Pinpoint the cell where the given text exists, returning its (X, Y) midpoint coordinate. 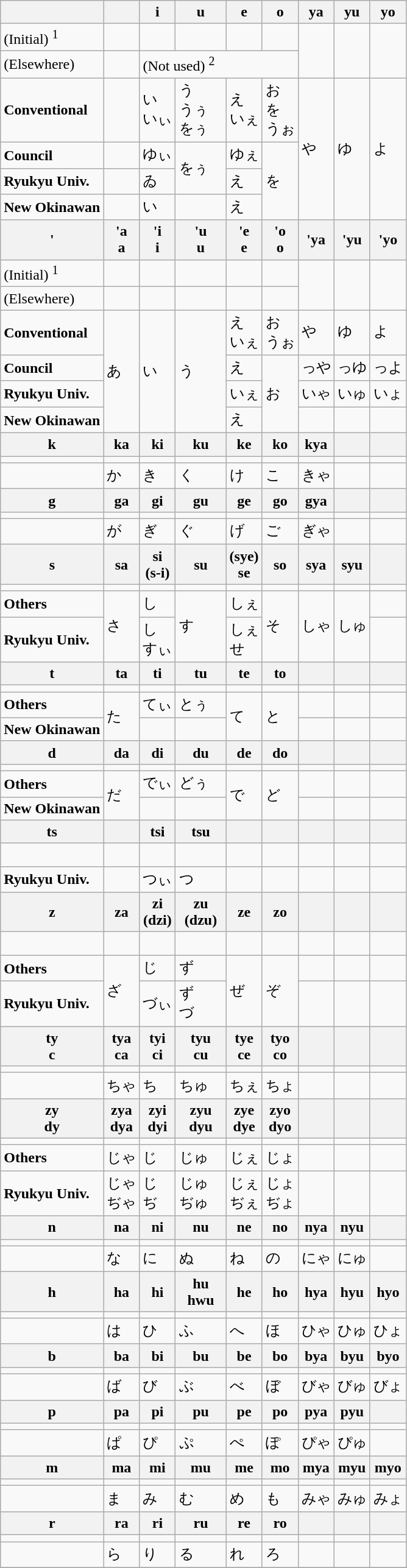
te (244, 674)
じぇ ぢぇ (244, 1193)
へ (244, 1332)
ら (122, 1555)
ぞ (280, 991)
si(s-i) (157, 564)
t (52, 674)
nya (316, 1227)
し すぃ (157, 640)
ho (280, 1291)
nyu (352, 1227)
を (280, 181)
っや (316, 368)
da (122, 752)
っゆ (352, 368)
でぃ (157, 785)
ほ (280, 1332)
pu (201, 1411)
か (122, 476)
だ (122, 796)
ぬ (201, 1259)
yu (352, 12)
ちょ (280, 1086)
ぶ (201, 1388)
tu (201, 674)
じょ (280, 1157)
'e e (244, 240)
zyedye (244, 1118)
ひゃ (316, 1332)
お (280, 394)
ひ (157, 1332)
tya ca (122, 1047)
n (52, 1227)
ぜ (244, 991)
ne (244, 1227)
びゅ (352, 1388)
つぃ (157, 880)
の (280, 1259)
re (244, 1524)
ず づ (201, 1004)
myo (388, 1467)
てぃ (157, 705)
で (244, 796)
じぇ (244, 1157)
s (52, 564)
ts (52, 832)
ひゅ (352, 1332)
no (280, 1227)
にゅ (352, 1259)
をぅ (201, 168)
ro (280, 1524)
れ (244, 1555)
bi (157, 1355)
い゙ (157, 207)
いゃ (316, 394)
hyo (388, 1291)
どぅ (201, 785)
みゅ (352, 1499)
ze (244, 913)
di (157, 752)
ha (122, 1291)
る (201, 1555)
な (122, 1259)
さ (122, 626)
ru (201, 1524)
ちぇ (244, 1086)
ra (122, 1524)
り (157, 1555)
tsi (157, 832)
て (244, 716)
tye ce (244, 1047)
た (122, 716)
pe (244, 1411)
p (52, 1411)
po (280, 1411)
kya (316, 445)
zyudyu (201, 1118)
きゃ (316, 476)
ご (280, 531)
hi (157, 1291)
'u u (201, 240)
na (122, 1227)
いょ (388, 394)
u (201, 12)
hyu (352, 1291)
ぐ (201, 531)
そ (280, 626)
sya (316, 564)
huhwu (201, 1291)
de (244, 752)
ど (280, 796)
syu (352, 564)
じゃ (122, 1157)
み (157, 1499)
じゅ ぢゅ (201, 1193)
にゃ (316, 1259)
tyi ci (157, 1047)
zyidyi (157, 1118)
お うぉ (280, 333)
みゃ (316, 1499)
びょ (388, 1388)
o (280, 12)
ゐ (157, 182)
pya (316, 1411)
あ (122, 372)
こ (280, 476)
ki (157, 445)
'yu (352, 240)
yo (388, 12)
zi(dzi) (157, 913)
r (52, 1524)
ゆぃ (157, 155)
ふ (201, 1332)
い (157, 372)
to (280, 674)
zu(dzu) (201, 913)
ti (157, 674)
gi (157, 500)
う うぅ をぅ (201, 110)
i (157, 12)
も (280, 1499)
gu (201, 500)
za (122, 913)
bo (280, 1355)
mu (201, 1467)
ば (122, 1388)
ya (316, 12)
じょ ぢょ (280, 1193)
go (280, 500)
ち (157, 1086)
ge (244, 500)
(sye)se (244, 564)
ぴゅ (352, 1443)
k (52, 445)
byo (388, 1355)
しぇ せ (244, 640)
ka (122, 445)
b (52, 1355)
ざ (122, 991)
ぷ (201, 1443)
ga (122, 500)
しゃ (316, 626)
し (157, 604)
su (201, 564)
べ (244, 1388)
nu (201, 1227)
hya (316, 1291)
いぇ (244, 394)
しぇ (244, 604)
い いぃ (157, 110)
do (280, 752)
ba (122, 1355)
sa (122, 564)
h (52, 1291)
ろ (280, 1555)
ま (122, 1499)
mya (316, 1467)
ぺ (244, 1443)
d (52, 752)
ke (244, 445)
be (244, 1355)
ni (157, 1227)
ひょ (388, 1332)
ぴゃ (316, 1443)
ゆぇ (244, 155)
pyu (352, 1411)
ちゃ (122, 1086)
ty c (52, 1047)
tsu (201, 832)
む (201, 1499)
m (52, 1467)
け (244, 476)
'ya (316, 240)
ぴ (157, 1443)
ぎ (157, 531)
じ ぢ (157, 1193)
(Not used) 2 (219, 65)
z (52, 913)
つ (201, 880)
bu (201, 1355)
gya (316, 500)
ri (157, 1524)
ぼ (280, 1388)
め (244, 1499)
pi (157, 1411)
'i i (157, 240)
と (280, 716)
じゃ ぢゃ (122, 1193)
ちゅ (201, 1086)
ぱ (122, 1443)
tyu cu (201, 1047)
づぃ (157, 1004)
zo (280, 913)
zydy (52, 1118)
he (244, 1291)
す (201, 626)
ね (244, 1259)
いゅ (352, 394)
'yo (388, 240)
du (201, 752)
myu (352, 1467)
pa (122, 1411)
とぅ (201, 705)
っよ (388, 368)
え゙ (244, 207)
me (244, 1467)
は (122, 1332)
く (201, 476)
zyodyo (280, 1118)
'o o (280, 240)
mo (280, 1467)
byu (352, 1355)
tyo co (280, 1047)
' (52, 240)
ko (280, 445)
びゃ (316, 1388)
う (201, 372)
き (157, 476)
ku (201, 445)
ぽ (280, 1443)
'a a (122, 240)
bya (316, 1355)
お を うぉ (280, 110)
g (52, 500)
ぎゃ (316, 531)
mi (157, 1467)
zyadya (122, 1118)
e (244, 12)
ma (122, 1467)
び (157, 1388)
so (280, 564)
げ (244, 531)
みょ (388, 1499)
に (157, 1259)
じゅ (201, 1157)
ず (201, 969)
ta (122, 674)
が (122, 531)
しゅ (352, 626)
